Return the (x, y) coordinate for the center point of the cell that contains the specified text.  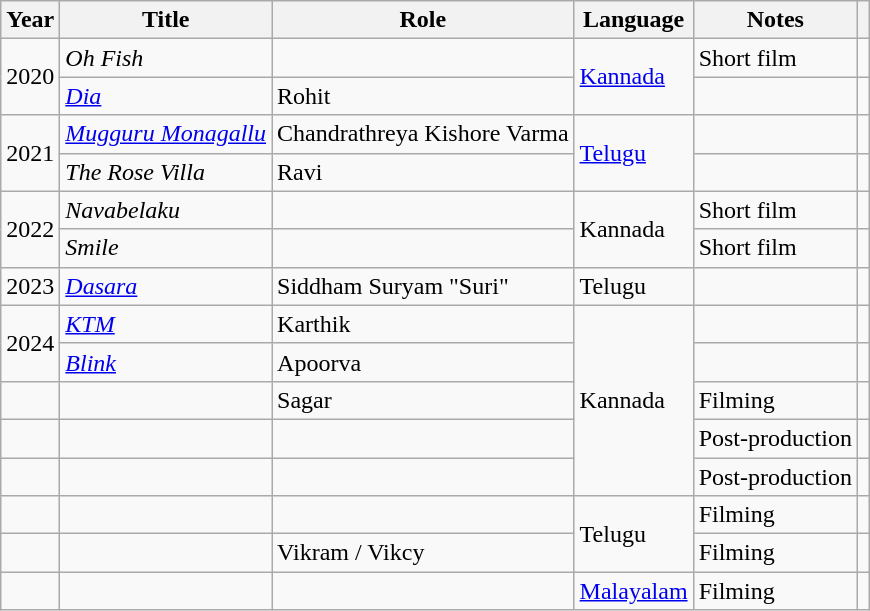
Apoorva (424, 362)
Dasara (166, 286)
Ravi (424, 172)
The Rose Villa (166, 172)
Notes (775, 20)
Blink (166, 362)
Role (424, 20)
Sagar (424, 400)
Dia (166, 96)
Smile (166, 248)
Language (634, 20)
Siddham Suryam "Suri" (424, 286)
Karthik (424, 324)
KTM (166, 324)
Oh Fish (166, 58)
Mugguru Monagallu (166, 134)
Title (166, 20)
Rohit (424, 96)
Navabelaku (166, 210)
Malayalam (634, 591)
Vikram / Vikcy (424, 553)
2023 (30, 286)
2021 (30, 153)
Chandrathreya Kishore Varma (424, 134)
Year (30, 20)
2020 (30, 77)
2024 (30, 343)
2022 (30, 229)
